Search for the cell housing the specified text and yield its (X, Y) center coordinate. 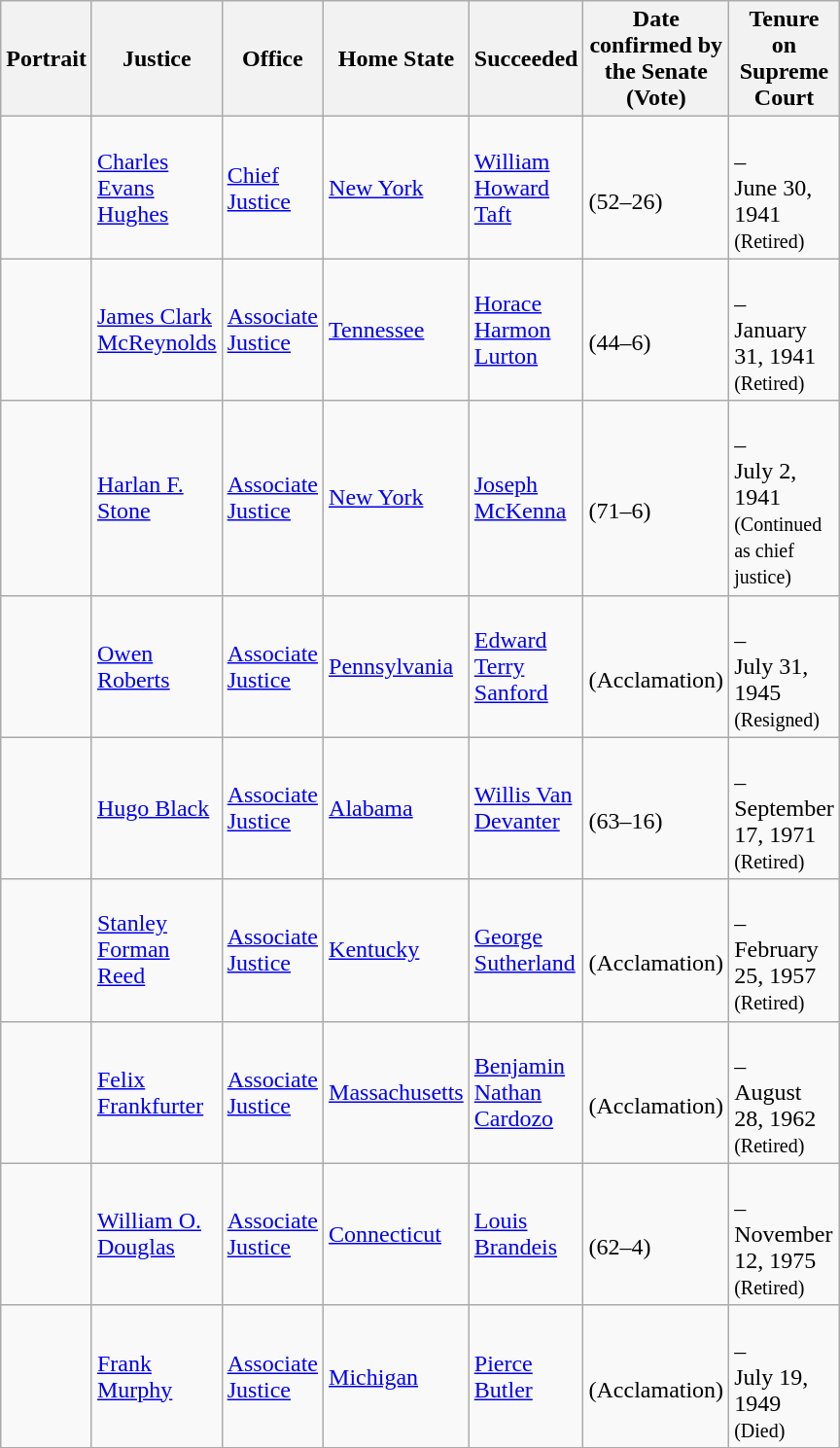
Massachusetts (397, 1092)
Chief Justice (272, 188)
Charles Evans Hughes (157, 188)
Tenure on Supreme Court (785, 58)
Kentucky (397, 950)
Benjamin Nathan Cardozo (526, 1092)
–July 2, 1941(Continued as chief justice) (785, 498)
Tennessee (397, 330)
William Howard Taft (526, 188)
Edward Terry Sanford (526, 666)
Date confirmed by the Senate(Vote) (656, 58)
Pierce Butler (526, 1376)
–July 19, 1949(Died) (785, 1376)
–November 12, 1975(Retired) (785, 1234)
Portrait (47, 58)
Justice (157, 58)
Joseph McKenna (526, 498)
–July 31, 1945(Resigned) (785, 666)
George Sutherland (526, 950)
William O. Douglas (157, 1234)
Louis Brandeis (526, 1234)
(62–4) (656, 1234)
Michigan (397, 1376)
Office (272, 58)
(52–26) (656, 188)
Succeeded (526, 58)
–August 28, 1962(Retired) (785, 1092)
Stanley Forman Reed (157, 950)
Harlan F. Stone (157, 498)
Felix Frankfurter (157, 1092)
Home State (397, 58)
Connecticut (397, 1234)
(71–6) (656, 498)
Frank Murphy (157, 1376)
Hugo Black (157, 808)
Pennsylvania (397, 666)
(44–6) (656, 330)
–September 17, 1971(Retired) (785, 808)
Owen Roberts (157, 666)
Alabama (397, 808)
–June 30, 1941(Retired) (785, 188)
(63–16) (656, 808)
Willis Van Devanter (526, 808)
–January 31, 1941(Retired) (785, 330)
–February 25, 1957(Retired) (785, 950)
Horace Harmon Lurton (526, 330)
James Clark McReynolds (157, 330)
